Return the (X, Y) coordinate for the center point of the cell that contains the specified text.  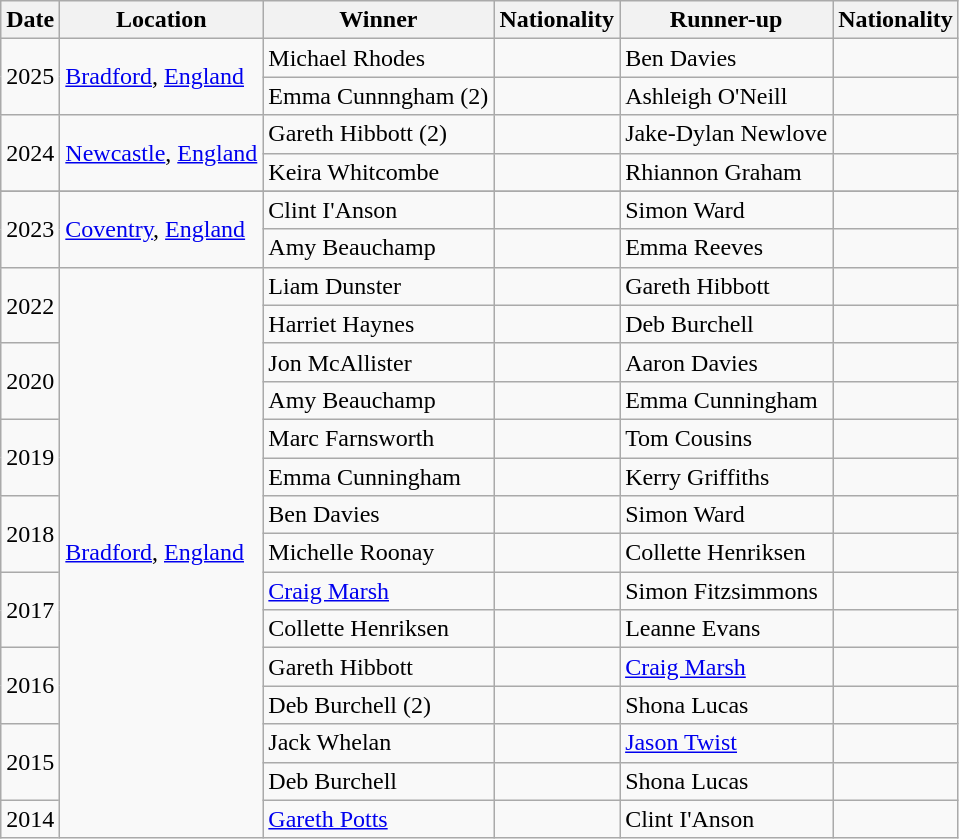
Jake-Dylan Newlove (726, 134)
2017 (30, 610)
Michelle Roonay (378, 553)
2016 (30, 686)
2014 (30, 819)
Coventry, England (162, 229)
Marc Farnsworth (378, 438)
Newcastle, England (162, 153)
Leanne Evans (726, 629)
Deb Burchell (2) (378, 705)
Michael Rhodes (378, 58)
Liam Dunster (378, 286)
2018 (30, 534)
Rhiannon Graham (726, 172)
2025 (30, 77)
Emma Reeves (726, 248)
2023 (30, 229)
Location (162, 20)
2020 (30, 381)
Runner-up (726, 20)
Keira Whitcombe (378, 172)
2022 (30, 305)
Gareth Potts (378, 819)
2024 (30, 153)
Harriet Haynes (378, 324)
Gareth Hibbott (2) (378, 134)
Simon Fitzsimmons (726, 591)
Date (30, 20)
Emma Cunnngham (2) (378, 96)
Winner (378, 20)
Jack Whelan (378, 743)
2019 (30, 457)
Kerry Griffiths (726, 477)
Aaron Davies (726, 362)
Tom Cousins (726, 438)
Jason Twist (726, 743)
2015 (30, 762)
Ashleigh O'Neill (726, 96)
Jon McAllister (378, 362)
